Detect which cell encompasses the target text, then output its (X, Y) center coordinate. 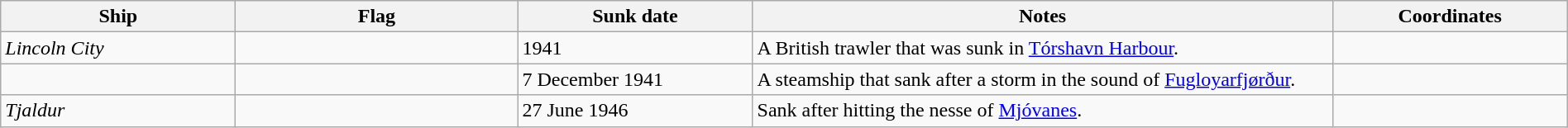
Tjaldur (118, 111)
Notes (1042, 17)
1941 (635, 48)
Lincoln City (118, 48)
Flag (377, 17)
A steamship that sank after a storm in the sound of Fugloyarfjørður. (1042, 79)
A British trawler that was sunk in Tórshavn Harbour. (1042, 48)
Sank after hitting the nesse of Mjóvanes. (1042, 111)
Sunk date (635, 17)
Coordinates (1450, 17)
27 June 1946 (635, 111)
7 December 1941 (635, 79)
Ship (118, 17)
